Find where the given text appears and provide that cell's center as (x, y) coordinate. 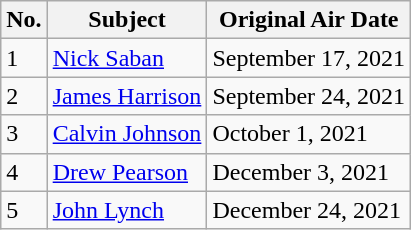
Subject (127, 20)
3 (24, 134)
September 17, 2021 (309, 58)
No. (24, 20)
December 3, 2021 (309, 172)
5 (24, 210)
Drew Pearson (127, 172)
4 (24, 172)
Calvin Johnson (127, 134)
December 24, 2021 (309, 210)
John Lynch (127, 210)
Nick Saban (127, 58)
September 24, 2021 (309, 96)
1 (24, 58)
2 (24, 96)
James Harrison (127, 96)
October 1, 2021 (309, 134)
Original Air Date (309, 20)
